For the text-containing cell, return its midpoint in [x, y] coordinate format. 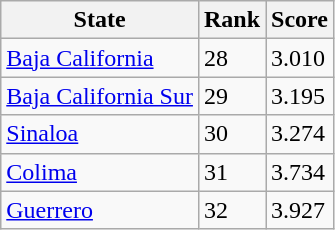
State [100, 20]
Sinaloa [100, 134]
Colima [100, 172]
Baja California [100, 58]
3.927 [300, 210]
30 [232, 134]
3.274 [300, 134]
Rank [232, 20]
3.195 [300, 96]
Baja California Sur [100, 96]
3.010 [300, 58]
Score [300, 20]
29 [232, 96]
3.734 [300, 172]
32 [232, 210]
Guerrero [100, 210]
28 [232, 58]
31 [232, 172]
